Identify which cell holds the provided text, then report its (X, Y) central coordinate. 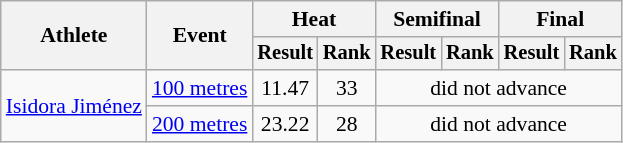
33 (347, 88)
Isidora Jiménez (74, 106)
100 metres (200, 88)
Semifinal (438, 19)
Event (200, 36)
Athlete (74, 36)
Heat (314, 19)
23.22 (285, 124)
11.47 (285, 88)
200 metres (200, 124)
Final (560, 19)
28 (347, 124)
